Scan for the cell matching the given text and deliver its [X, Y] coordinate at center. 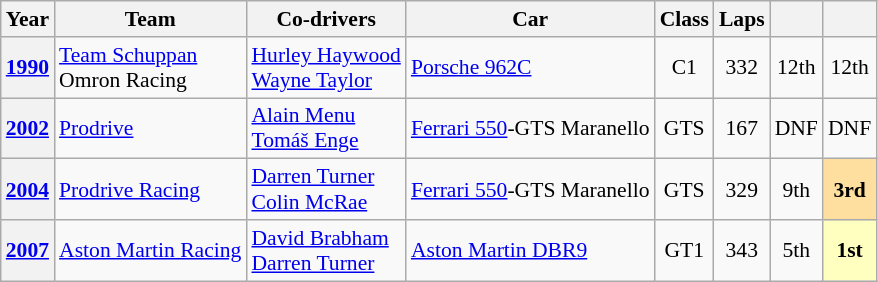
343 [742, 250]
329 [742, 190]
167 [742, 128]
Car [530, 19]
GT1 [684, 250]
9th [796, 190]
Aston Martin DBR9 [530, 250]
Porsche 962C [530, 68]
3rd [850, 190]
Laps [742, 19]
332 [742, 68]
2004 [28, 190]
1990 [28, 68]
Co-drivers [326, 19]
C1 [684, 68]
5th [796, 250]
Year [28, 19]
2007 [28, 250]
Team [150, 19]
Darren Turner Colin McRae [326, 190]
2002 [28, 128]
Team Schuppan Omron Racing [150, 68]
David Brabham Darren Turner [326, 250]
Prodrive Racing [150, 190]
1st [850, 250]
Alain Menu Tomáš Enge [326, 128]
Hurley Haywood Wayne Taylor [326, 68]
Prodrive [150, 128]
Class [684, 19]
Aston Martin Racing [150, 250]
